Search for the cell housing the specified text and yield its [X, Y] center coordinate. 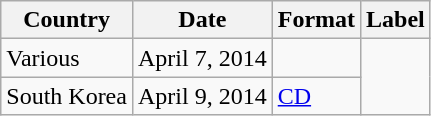
CD [316, 96]
Label [396, 20]
Format [316, 20]
South Korea [67, 96]
Country [67, 20]
Various [67, 58]
Date [202, 20]
April 9, 2014 [202, 96]
April 7, 2014 [202, 58]
